Output the [x, y] coordinate of the center of the cell containing the given text.  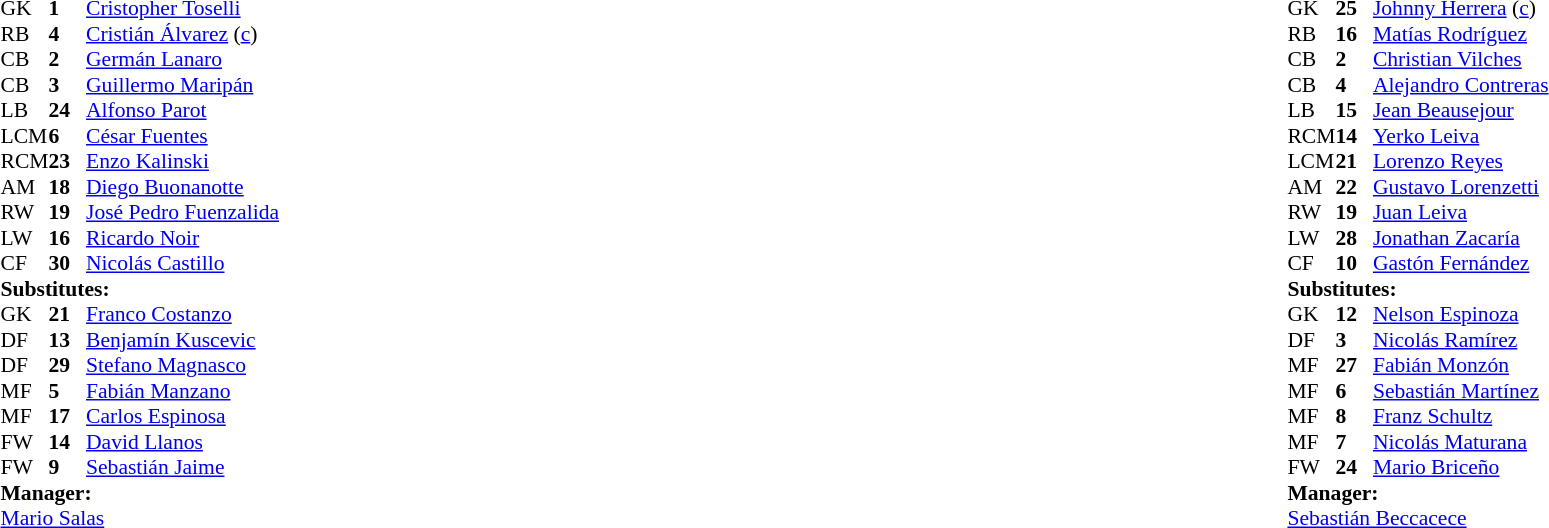
Nicolás Maturana [1461, 442]
27 [1354, 365]
8 [1354, 417]
Christian Vilches [1461, 59]
Gustavo Lorenzetti [1461, 187]
Alfonso Parot [182, 111]
Jean Beausejour [1461, 111]
30 [67, 263]
Fabián Monzón [1461, 365]
18 [67, 187]
12 [1354, 315]
Gastón Fernández [1461, 263]
Diego Buonanotte [182, 187]
César Fuentes [182, 136]
Nicolás Ramírez [1461, 340]
Nelson Espinoza [1461, 315]
23 [67, 161]
Sebastián Jaime [182, 467]
28 [1354, 238]
Nicolás Castillo [182, 263]
29 [67, 365]
9 [67, 467]
Juan Leiva [1461, 213]
22 [1354, 187]
Germán Lanaro [182, 59]
José Pedro Fuenzalida [182, 213]
17 [67, 417]
5 [67, 391]
Ricardo Noir [182, 238]
Alejandro Contreras [1461, 85]
Matías Rodríguez [1461, 34]
Sebastián Martínez [1461, 391]
Fabián Manzano [182, 391]
Enzo Kalinski [182, 161]
Franco Costanzo [182, 315]
7 [1354, 442]
Franz Schultz [1461, 417]
10 [1354, 263]
Benjamín Kuscevic [182, 340]
13 [67, 340]
Jonathan Zacaría [1461, 238]
Lorenzo Reyes [1461, 161]
Mario Briceño [1461, 467]
David Llanos [182, 442]
Guillermo Maripán [182, 85]
15 [1354, 111]
Carlos Espinosa [182, 417]
Cristián Álvarez (c) [182, 34]
Yerko Leiva [1461, 136]
Stefano Magnasco [182, 365]
